From the cell containing the given text, extract its center point as [x, y] coordinate. 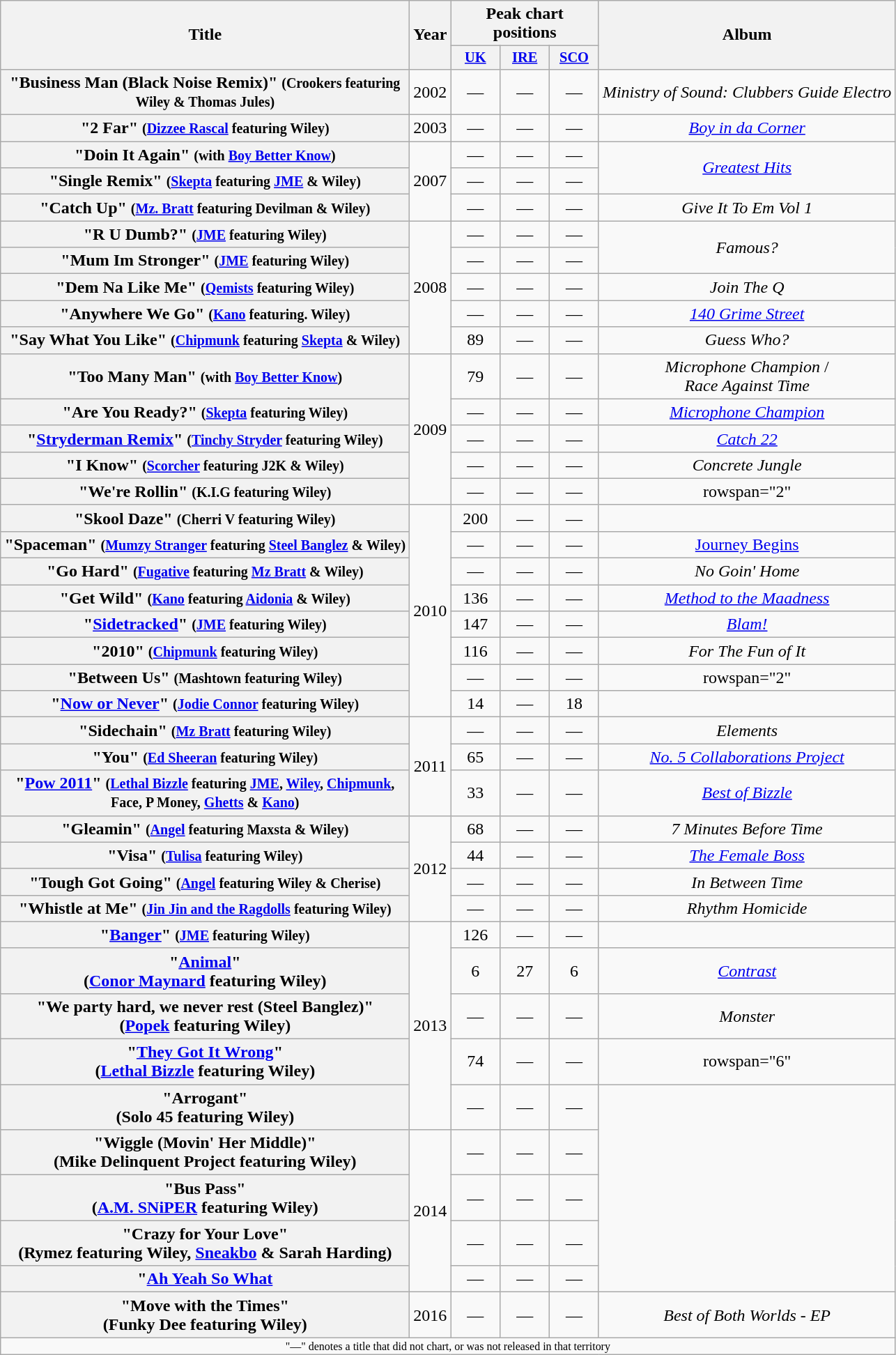
136 [475, 598]
2002 [431, 92]
44 [475, 855]
"Gleamin" (Angel featuring Maxsta & Wiley) [205, 829]
"Say What You Like" (Chipmunk featuring Skepta & Wiley) [205, 340]
"2 Far" (Dizzee Rascal featuring Wiley) [205, 128]
"Pow 2011" (Lethal Bizzle featuring JME, Wiley, Chipmunk, Face, P Money, Ghetts & Kano) [205, 793]
"—" denotes a title that did not chart, or was not released in that territory [448, 1346]
No. 5 Collaborations Project [747, 757]
"You" (Ed Sheeran featuring Wiley) [205, 757]
Microphone Champion [747, 412]
Elements [747, 730]
Monster [747, 1016]
No Goin' Home [747, 572]
Best of Bizzle [747, 793]
147 [475, 625]
2003 [431, 128]
2010 [431, 611]
"Ah Yeah So What [205, 1279]
"Arrogant"(Solo 45 featuring Wiley) [205, 1107]
79 [475, 376]
200 [475, 518]
UK [475, 58]
Contrast [747, 970]
"Single Remix" (Skepta featuring JME & Wiley) [205, 181]
IRE [525, 58]
"Get Wild" (Kano featuring Aidonia & Wiley) [205, 598]
Best of Both Worlds - EP [747, 1315]
7 Minutes Before Time [747, 829]
2013 [431, 1025]
33 [475, 793]
Album [747, 35]
14 [475, 704]
Microphone Champion / Race Against Time [747, 376]
Catch 22 [747, 438]
Famous? [747, 247]
65 [475, 757]
"Doin It Again" (with Boy Better Know) [205, 155]
Method to the Maadness [747, 598]
Ministry of Sound: Clubbers Guide Electro [747, 92]
74 [475, 1062]
"Business Man (Black Noise Remix)" (Crookers featuring Wiley & Thomas Jules) [205, 92]
Peak chart positions [525, 24]
"Wiggle (Movin' Her Middle)"(Mike Delinquent Project featuring Wiley) [205, 1153]
126 [475, 935]
"Spaceman" (Mumzy Stranger featuring Steel Banglez & Wiley) [205, 544]
"Go Hard" (Fugative featuring Mz Bratt & Wiley) [205, 572]
"Skool Daze" (Cherri V featuring Wiley) [205, 518]
Give It To Em Vol 1 [747, 208]
"Sidechain" (Mz Bratt featuring Wiley) [205, 730]
"Tough Got Going" (Angel featuring Wiley & Cherise) [205, 882]
In Between Time [747, 882]
2007 [431, 181]
"2010" (Chipmunk featuring Wiley) [205, 651]
18 [574, 704]
"I Know" (Scorcher featuring J2K & Wiley) [205, 465]
"We party hard, we never rest (Steel Banglez)"(Popek featuring Wiley) [205, 1016]
2012 [431, 868]
"Sidetracked" (JME featuring Wiley) [205, 625]
68 [475, 829]
Blam! [747, 625]
2008 [431, 287]
2011 [431, 767]
"Between Us" (Mashtown featuring Wiley) [205, 677]
"Catch Up" (Mz. Bratt featuring Devilman & Wiley) [205, 208]
"Too Many Man" (with Boy Better Know) [205, 376]
Title [205, 35]
"Banger" (JME featuring Wiley) [205, 935]
SCO [574, 58]
"Visa" (Tulisa featuring Wiley) [205, 855]
140 Grime Street [747, 314]
"Now or Never" (Jodie Connor featuring Wiley) [205, 704]
Rhythm Homicide [747, 908]
"We're Rollin" (K.I.G featuring Wiley) [205, 491]
"Are You Ready?" (Skepta featuring Wiley) [205, 412]
Join The Q [747, 287]
2016 [431, 1315]
89 [475, 340]
27 [525, 970]
"Move with the Times"(Funky Dee featuring Wiley) [205, 1315]
The Female Boss [747, 855]
Journey Begins [747, 544]
"Dem Na Like Me" (Qemists featuring Wiley) [205, 287]
"Animal"(Conor Maynard featuring Wiley) [205, 970]
For The Fun of It [747, 651]
2009 [431, 429]
"They Got It Wrong"(Lethal Bizzle featuring Wiley) [205, 1062]
2014 [431, 1211]
"Anywhere We Go" (Kano featuring. Wiley) [205, 314]
"Stryderman Remix" (Tinchy Stryder featuring Wiley) [205, 438]
Guess Who? [747, 340]
"R U Dumb?" (JME featuring Wiley) [205, 234]
rowspan="6" [747, 1062]
Boy in da Corner [747, 128]
Greatest Hits [747, 168]
"Mum Im Stronger" (JME featuring Wiley) [205, 261]
Year [431, 35]
"Crazy for Your Love"(Rymez featuring Wiley, Sneakbo & Sarah Harding) [205, 1243]
"Whistle at Me" (Jin Jin and the Ragdolls featuring Wiley) [205, 908]
"Bus Pass"(A.M. SNiPER featuring Wiley) [205, 1197]
Concrete Jungle [747, 465]
116 [475, 651]
